For the text-containing cell, return its midpoint in (x, y) coordinate format. 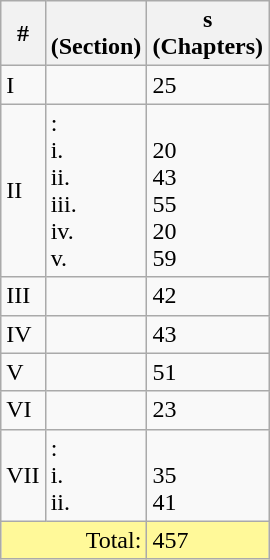
V (23, 372)
# (23, 34)
2043552059 (208, 190)
43 (208, 334)
23 (208, 410)
:i. ii. iii. iv. v. (96, 190)
42 (208, 296)
51 (208, 372)
VI (23, 410)
25 (208, 85)
457 (208, 540)
(Section) (96, 34)
III (23, 296)
I (23, 85)
VII (23, 475)
3541 (208, 475)
Total: (74, 540)
:i. ii. (96, 475)
II (23, 190)
IV (23, 334)
s(Chapters) (208, 34)
